Scan for the cell matching the given text and deliver its [X, Y] coordinate at center. 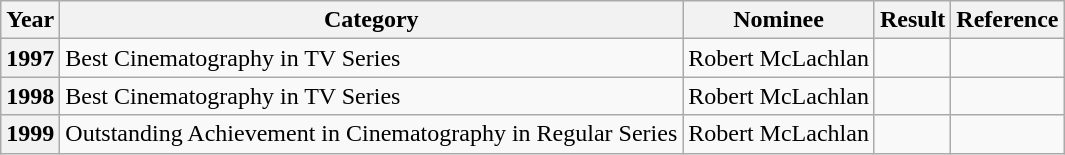
Reference [1008, 20]
Outstanding Achievement in Cinematography in Regular Series [372, 134]
1997 [30, 58]
Nominee [779, 20]
Result [912, 20]
1999 [30, 134]
1998 [30, 96]
Year [30, 20]
Category [372, 20]
